For the text-containing cell, return its midpoint in [x, y] coordinate format. 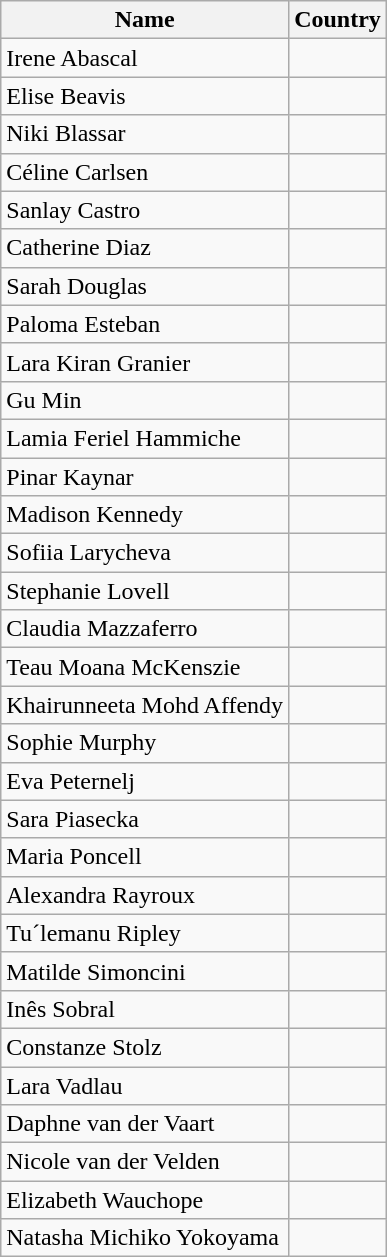
Sara Piasecka [145, 819]
Pinar Kaynar [145, 477]
Paloma Esteban [145, 324]
Teau Moana McKenszie [145, 667]
Country [338, 20]
Claudia Mazzaferro [145, 629]
Inês Sobral [145, 1009]
Daphne van der Vaart [145, 1124]
Catherine Diaz [145, 248]
Stephanie Lovell [145, 591]
Irene Abascal [145, 58]
Niki Blassar [145, 134]
Sofiia Larycheva [145, 553]
Elizabeth Wauchope [145, 1200]
Céline Carlsen [145, 172]
Tu´lemanu Ripley [145, 933]
Sanlay Castro [145, 210]
Khairunneeta Mohd Affendy [145, 705]
Name [145, 20]
Madison Kennedy [145, 515]
Sophie Murphy [145, 743]
Alexandra Rayroux [145, 895]
Matilde Simoncini [145, 971]
Lara Kiran Granier [145, 362]
Lamia Feriel Hammiche [145, 438]
Eva Peternelj [145, 781]
Sarah Douglas [145, 286]
Natasha Michiko Yokoyama [145, 1238]
Constanze Stolz [145, 1047]
Elise Beavis [145, 96]
Maria Poncell [145, 857]
Nicole van der Velden [145, 1162]
Gu Min [145, 400]
Lara Vadlau [145, 1085]
